Identify which cell holds the provided text, then report its (x, y) central coordinate. 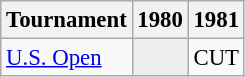
1980 (160, 20)
Tournament (66, 20)
U.S. Open (66, 58)
CUT (216, 58)
1981 (216, 20)
